Detect which cell encompasses the target text, then output its (X, Y) center coordinate. 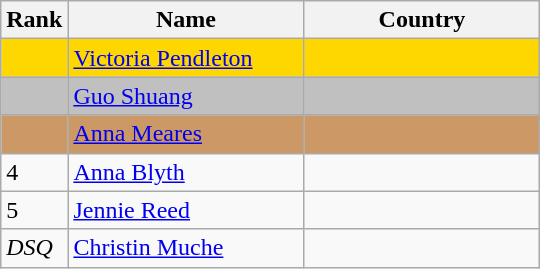
Jennie Reed (186, 210)
Anna Meares (186, 134)
Christin Muche (186, 248)
DSQ (34, 248)
4 (34, 172)
Rank (34, 20)
Country (422, 20)
Guo Shuang (186, 96)
Victoria Pendleton (186, 58)
Name (186, 20)
5 (34, 210)
Anna Blyth (186, 172)
